Identify which cell holds the provided text, then report its (x, y) central coordinate. 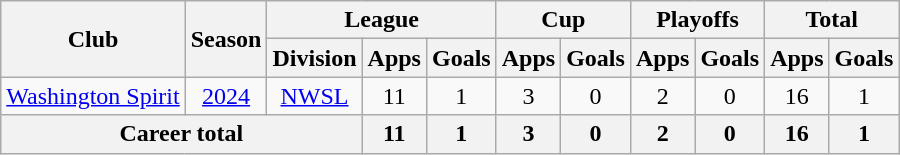
Career total (182, 134)
Division (314, 58)
Club (93, 39)
Total (832, 20)
League (382, 20)
Playoffs (697, 20)
Cup (563, 20)
NWSL (314, 96)
Washington Spirit (93, 96)
Season (226, 39)
2024 (226, 96)
